Capture the cell that displays the provided text and extract its (x, y) central coordinate. 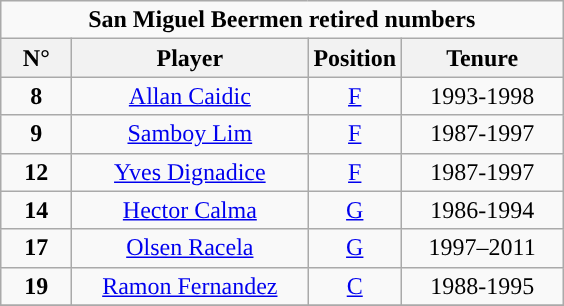
San Miguel Beermen retired numbers (282, 20)
1997–2011 (482, 248)
Olsen Racela (190, 248)
12 (36, 172)
17 (36, 248)
1993-1998 (482, 96)
9 (36, 134)
Ramon Fernandez (190, 286)
8 (36, 96)
Position (355, 58)
Samboy Lim (190, 134)
N° (36, 58)
Player (190, 58)
1988-1995 (482, 286)
1986-1994 (482, 210)
Yves Dignadice (190, 172)
14 (36, 210)
Tenure (482, 58)
C (355, 286)
Allan Caidic (190, 96)
Hector Calma (190, 210)
19 (36, 286)
